Capture the cell that displays the provided text and extract its [X, Y] central coordinate. 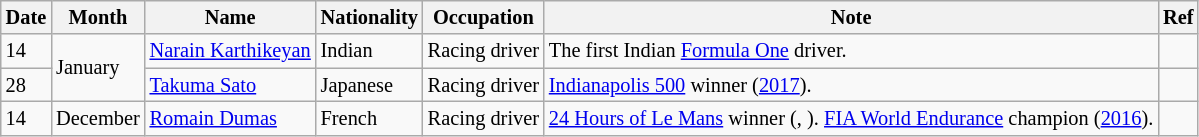
French [370, 118]
24 Hours of Le Mans winner (, ). FIA World Endurance champion (2016). [851, 118]
Note [851, 17]
Narain Karthikeyan [230, 51]
28 [26, 85]
Month [98, 17]
Occupation [484, 17]
January [98, 68]
Japanese [370, 85]
The first Indian Formula One driver. [851, 51]
Name [230, 17]
Indian [370, 51]
Date [26, 17]
Romain Dumas [230, 118]
Ref [1178, 17]
Indianapolis 500 winner (2017). [851, 85]
Nationality [370, 17]
Takuma Sato [230, 85]
December [98, 118]
